For the text-containing cell, return its midpoint in (X, Y) coordinate format. 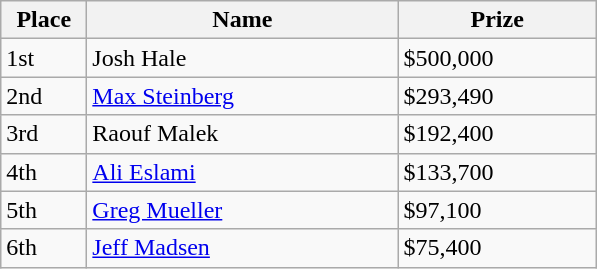
1st (44, 58)
Jeff Madsen (242, 248)
$500,000 (498, 58)
Greg Mueller (242, 210)
4th (44, 172)
Name (242, 20)
$97,100 (498, 210)
$133,700 (498, 172)
Raouf Malek (242, 134)
Max Steinberg (242, 96)
5th (44, 210)
2nd (44, 96)
Ali Eslami (242, 172)
Josh Hale (242, 58)
$293,490 (498, 96)
3rd (44, 134)
Place (44, 20)
$75,400 (498, 248)
6th (44, 248)
$192,400 (498, 134)
Prize (498, 20)
